Detect which cell encompasses the target text, then output its [X, Y] center coordinate. 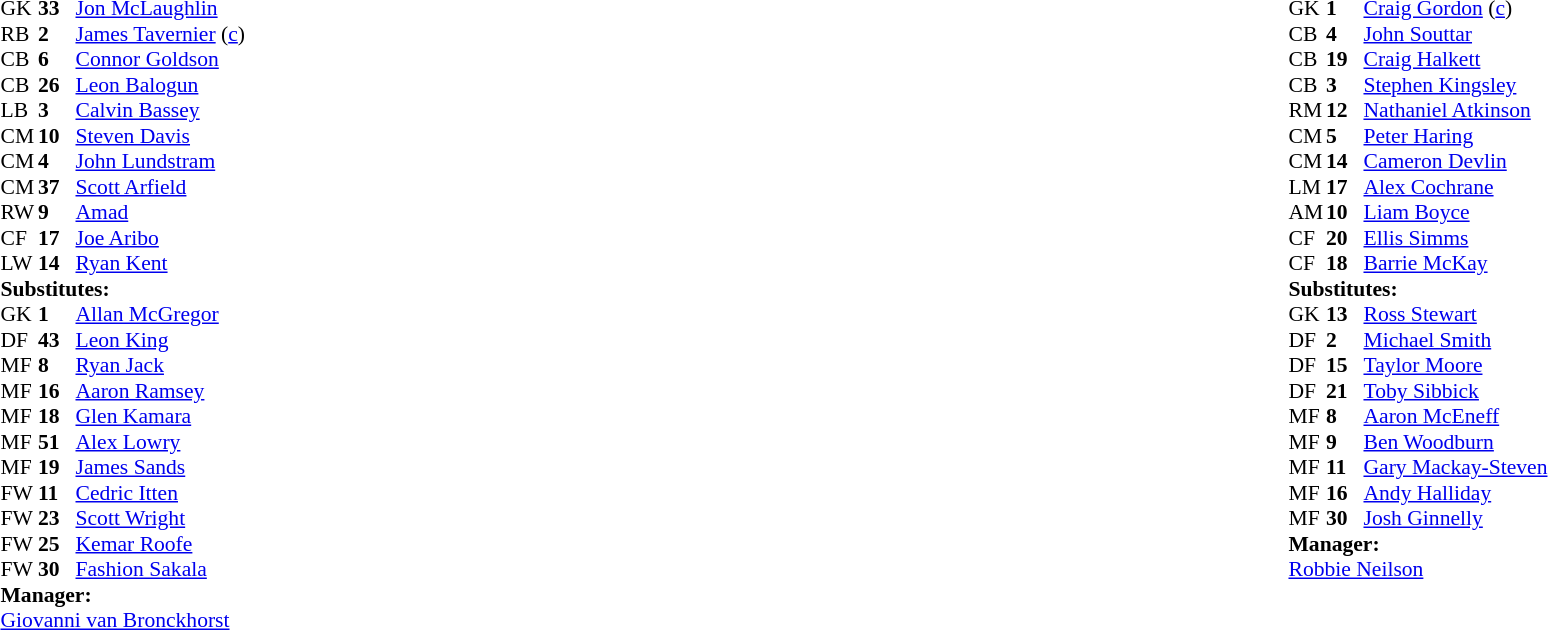
James Tavernier (c) [161, 34]
James Sands [161, 467]
Nathaniel Atkinson [1455, 111]
Robbie Neilson [1418, 569]
Leon King [161, 340]
Glen Kamara [161, 417]
Amad [161, 213]
RB [19, 34]
Andy Halliday [1455, 493]
Scott Wright [161, 519]
Gary Mackay-Steven [1455, 467]
John Souttar [1455, 34]
6 [57, 59]
Aaron Ramsey [161, 391]
Ross Stewart [1455, 315]
LW [19, 263]
Liam Boyce [1455, 213]
13 [1345, 315]
Fashion Sakala [161, 569]
Taylor Moore [1455, 365]
Alex Cochrane [1455, 187]
Cameron Devlin [1455, 161]
LB [19, 111]
Calvin Bassey [161, 111]
Alex Lowry [161, 442]
Scott Arfield [161, 187]
1 [57, 315]
Josh Ginnelly [1455, 519]
21 [1345, 391]
Stephen Kingsley [1455, 85]
Peter Haring [1455, 136]
12 [1345, 111]
Steven Davis [161, 136]
Kemar Roofe [161, 544]
Toby Sibbick [1455, 391]
Ben Woodburn [1455, 442]
Leon Balogun [161, 85]
Ryan Kent [161, 263]
Barrie McKay [1455, 263]
20 [1345, 238]
RM [1307, 111]
23 [57, 519]
Connor Goldson [161, 59]
Ryan Jack [161, 365]
Craig Halkett [1455, 59]
LM [1307, 187]
Michael Smith [1455, 340]
AM [1307, 213]
Aaron McEneff [1455, 417]
RW [19, 213]
5 [1345, 136]
Allan McGregor [161, 315]
25 [57, 544]
26 [57, 85]
51 [57, 442]
John Lundstram [161, 161]
43 [57, 340]
Joe Aribo [161, 238]
15 [1345, 365]
37 [57, 187]
Ellis Simms [1455, 238]
Cedric Itten [161, 493]
